Locate the cell with the specified text and output its [x, y] center coordinate. 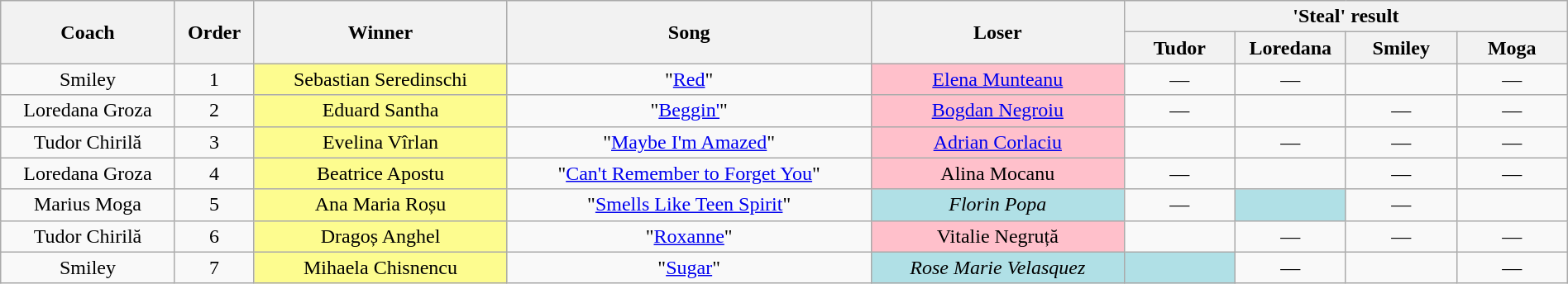
Song [689, 32]
"Red" [689, 79]
Loredana [1290, 48]
Eduard Santha [380, 111]
Bogdan Negroiu [997, 111]
Rose Marie Velasquez [997, 267]
Sebastian Seredinschi [380, 79]
Adrian Corlaciu [997, 142]
Evelina Vîrlan [380, 142]
3 [214, 142]
Dragoș Anghel [380, 236]
Tudor [1179, 48]
Loser [997, 32]
1 [214, 79]
Beatrice Apostu [380, 173]
Vitalie Negruță [997, 236]
"Roxanne" [689, 236]
7 [214, 267]
Order [214, 32]
Alina Mocanu [997, 173]
"Smells Like Teen Spirit" [689, 205]
Winner [380, 32]
"Sugar" [689, 267]
5 [214, 205]
Marius Moga [88, 205]
Elena Munteanu [997, 79]
"Can't Remember to Forget You" [689, 173]
Florin Popa [997, 205]
Ana Maria Roșu [380, 205]
6 [214, 236]
"Beggin'" [689, 111]
Coach [88, 32]
Moga [1512, 48]
2 [214, 111]
Mihaela Chisnencu [380, 267]
'Steal' result [1346, 17]
"Maybe I'm Amazed" [689, 142]
4 [214, 173]
